Search for the cell housing the specified text and yield its [X, Y] center coordinate. 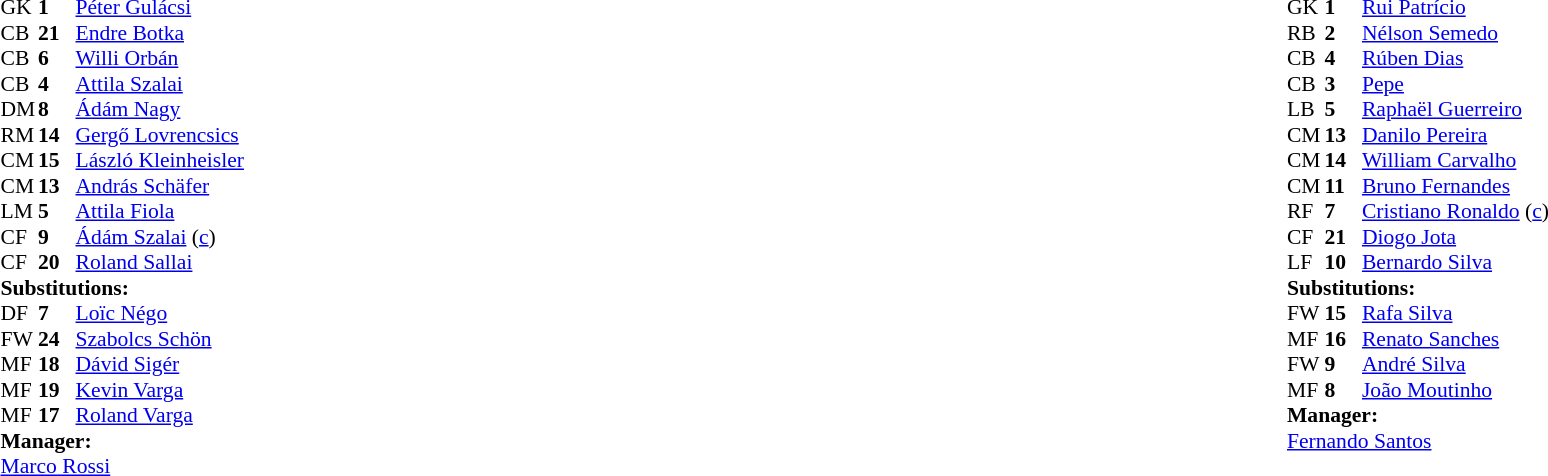
Endre Botka [160, 33]
17 [57, 415]
Ádám Szalai (c) [160, 237]
Kevin Varga [160, 390]
3 [1343, 84]
16 [1343, 339]
László Kleinheisler [160, 161]
19 [57, 390]
Roland Varga [160, 415]
Manager: [122, 441]
10 [1343, 263]
LM [19, 211]
DM [19, 109]
20 [57, 263]
LF [1306, 263]
2 [1343, 33]
András Schäfer [160, 186]
Loïc Négo [160, 313]
Ádám Nagy [160, 109]
RF [1306, 211]
Szabolcs Schön [160, 339]
LB [1306, 109]
Attila Szalai [160, 84]
6 [57, 59]
DF [19, 313]
Gergő Lovrencsics [160, 135]
RB [1306, 33]
18 [57, 365]
Attila Fiola [160, 211]
24 [57, 339]
11 [1343, 186]
Substitutions: [122, 288]
Dávid Sigér [160, 365]
RM [19, 135]
Willi Orbán [160, 59]
Roland Sallai [160, 263]
